From the cell containing the given text, extract its center point as (x, y) coordinate. 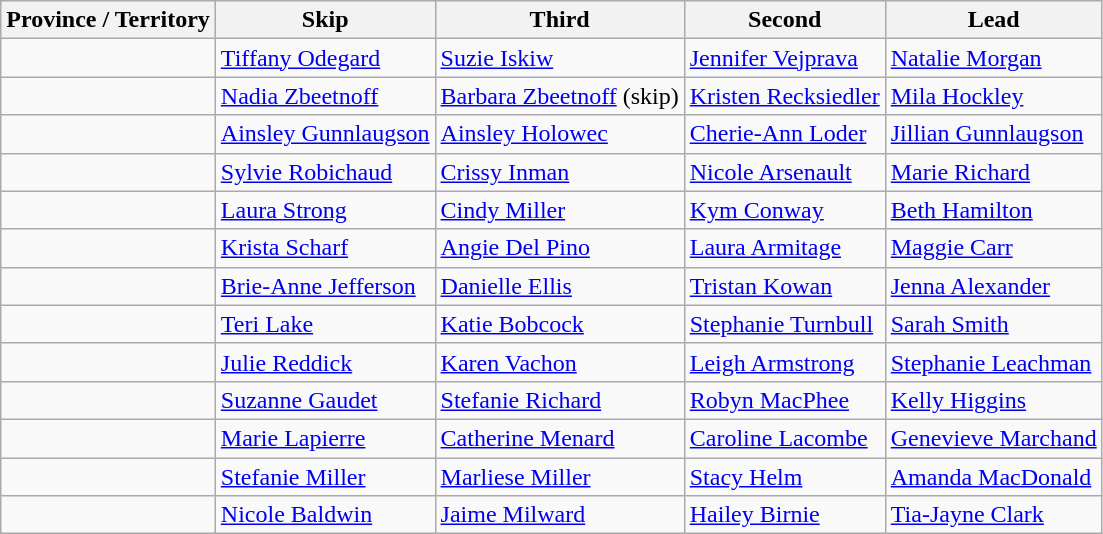
Tristan Kowan (784, 286)
Natalie Morgan (994, 58)
Marie Lapierre (325, 438)
Stephanie Leachman (994, 362)
Ainsley Holowec (560, 134)
Crissy Inman (560, 172)
Sylvie Robichaud (325, 172)
Leigh Armstrong (784, 362)
Teri Lake (325, 324)
Kelly Higgins (994, 400)
Mila Hockley (994, 96)
Tia-Jayne Clark (994, 515)
Karen Vachon (560, 362)
Robyn MacPhee (784, 400)
Julie Reddick (325, 362)
Danielle Ellis (560, 286)
Caroline Lacombe (784, 438)
Laura Strong (325, 210)
Katie Bobcock (560, 324)
Hailey Birnie (784, 515)
Genevieve Marchand (994, 438)
Sarah Smith (994, 324)
Kristen Recksiedler (784, 96)
Marie Richard (994, 172)
Stefanie Richard (560, 400)
Second (784, 20)
Third (560, 20)
Marliese Miller (560, 477)
Catherine Menard (560, 438)
Jenna Alexander (994, 286)
Beth Hamilton (994, 210)
Stefanie Miller (325, 477)
Brie-Anne Jefferson (325, 286)
Province / Territory (108, 20)
Tiffany Odegard (325, 58)
Lead (994, 20)
Nicole Baldwin (325, 515)
Jennifer Vejprava (784, 58)
Maggie Carr (994, 248)
Barbara Zbeetnoff (skip) (560, 96)
Laura Armitage (784, 248)
Krista Scharf (325, 248)
Angie Del Pino (560, 248)
Suzie Iskiw (560, 58)
Cherie-Ann Loder (784, 134)
Nicole Arsenault (784, 172)
Amanda MacDonald (994, 477)
Stephanie Turnbull (784, 324)
Nadia Zbeetnoff (325, 96)
Stacy Helm (784, 477)
Skip (325, 20)
Suzanne Gaudet (325, 400)
Kym Conway (784, 210)
Ainsley Gunnlaugson (325, 134)
Cindy Miller (560, 210)
Jaime Milward (560, 515)
Jillian Gunnlaugson (994, 134)
